Extract the (x, y) coordinate from the center of the cell holding the provided text.  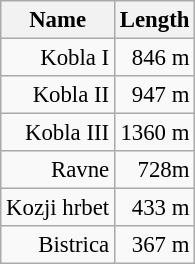
1360 m (154, 133)
Kobla I (58, 58)
433 m (154, 208)
Kozji hrbet (58, 208)
367 m (154, 245)
Length (154, 20)
846 m (154, 58)
Bistrica (58, 245)
Name (58, 20)
Ravne (58, 170)
Kobla III (58, 133)
947 m (154, 95)
728m (154, 170)
Kobla II (58, 95)
